Capture the cell that displays the provided text and extract its [x, y] central coordinate. 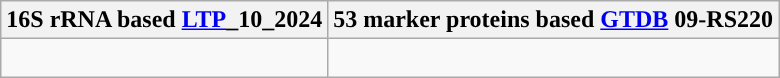
16S rRNA based LTP_10_2024 [164, 20]
53 marker proteins based GTDB 09-RS220 [554, 20]
